Search for the cell housing the specified text and yield its [X, Y] center coordinate. 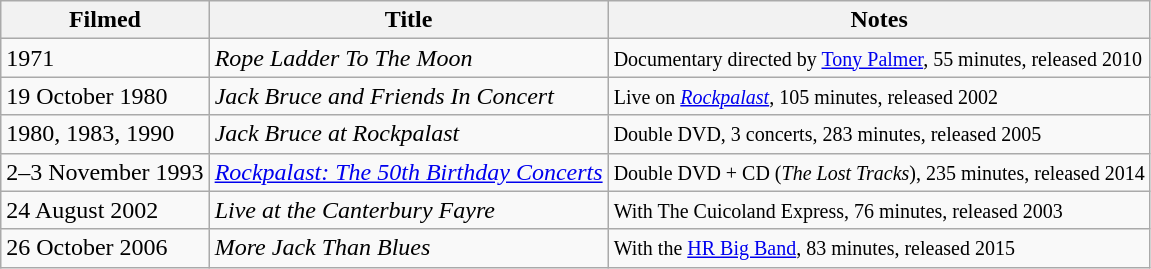
24 August 2002 [105, 210]
With The Cuicoland Express, 76 minutes, released 2003 [879, 210]
19 October 1980 [105, 96]
Title [408, 20]
1971 [105, 58]
Live at the Canterbury Fayre [408, 210]
Rope Ladder To The Moon [408, 58]
Double DVD + CD (The Lost Tracks), 235 minutes, released 2014 [879, 172]
Double DVD, 3 concerts, 283 minutes, released 2005 [879, 134]
1980, 1983, 1990 [105, 134]
With the HR Big Band, 83 minutes, released 2015 [879, 248]
Filmed [105, 20]
Live on Rockpalast, 105 minutes, released 2002 [879, 96]
More Jack Than Blues [408, 248]
Jack Bruce at Rockpalast [408, 134]
Documentary directed by Tony Palmer, 55 minutes, released 2010 [879, 58]
Notes [879, 20]
26 October 2006 [105, 248]
2–3 November 1993 [105, 172]
Rockpalast: The 50th Birthday Concerts [408, 172]
Jack Bruce and Friends In Concert [408, 96]
